Identify which cell holds the provided text, then report its (X, Y) central coordinate. 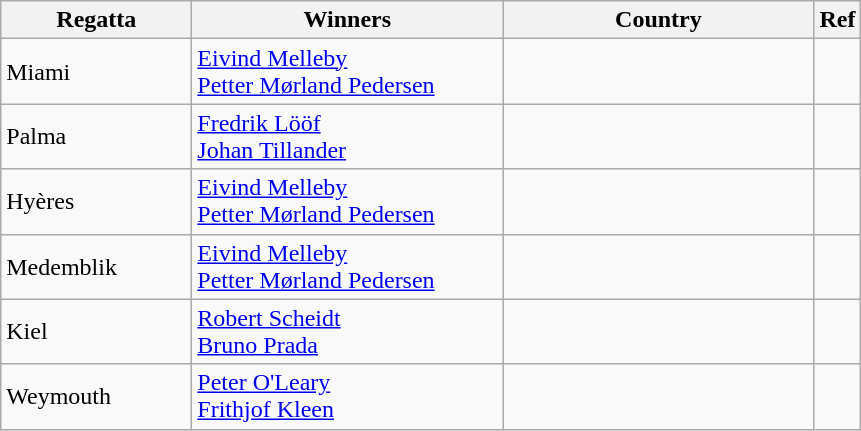
Hyères (96, 202)
Kiel (96, 332)
Palma (96, 136)
Fredrik LööfJohan Tillander (348, 136)
Peter O'LearyFrithjof Kleen (348, 396)
Winners (348, 20)
Robert ScheidtBruno Prada (348, 332)
Medemblik (96, 266)
Country (658, 20)
Ref (838, 20)
Regatta (96, 20)
Miami (96, 72)
Weymouth (96, 396)
